From the cell containing the given text, extract its center point as (x, y) coordinate. 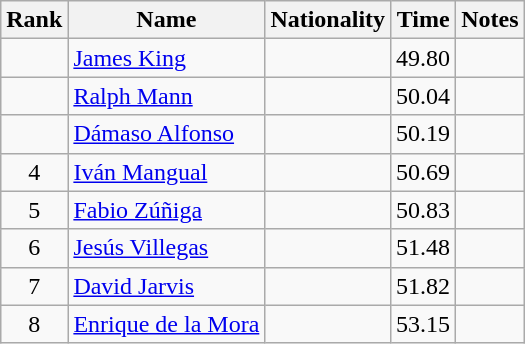
Jesús Villegas (166, 248)
51.48 (424, 248)
49.80 (424, 58)
50.69 (424, 172)
Time (424, 20)
Fabio Zúñiga (166, 210)
Enrique de la Mora (166, 324)
5 (34, 210)
53.15 (424, 324)
50.04 (424, 96)
7 (34, 286)
6 (34, 248)
Rank (34, 20)
50.83 (424, 210)
Name (166, 20)
51.82 (424, 286)
David Jarvis (166, 286)
Notes (490, 20)
50.19 (424, 134)
Iván Mangual (166, 172)
8 (34, 324)
4 (34, 172)
James King (166, 58)
Dámaso Alfonso (166, 134)
Nationality (328, 20)
Ralph Mann (166, 96)
